Capture the cell that displays the provided text and extract its [x, y] central coordinate. 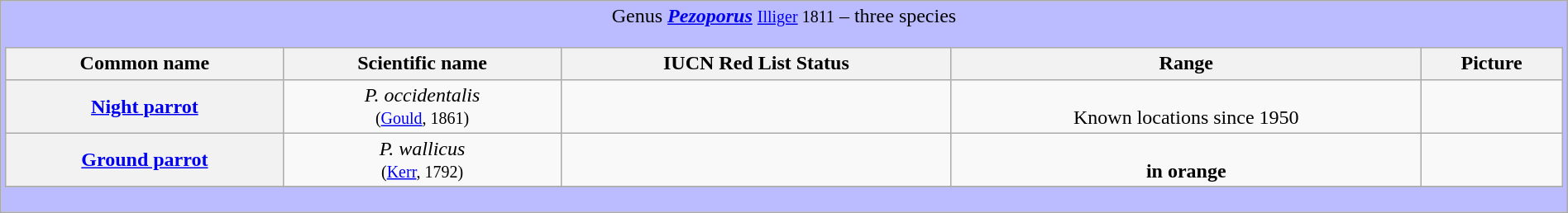
Range [1186, 64]
Night parrot [145, 106]
Picture [1492, 64]
Scientific name [423, 64]
in orange [1186, 160]
Ground parrot [145, 160]
IUCN Red List Status [756, 64]
Known locations since 1950 [1186, 106]
P. occidentalis (Gould, 1861) [423, 106]
Common name [145, 64]
P. wallicus (Kerr, 1792) [423, 160]
